From the cell containing the given text, extract its center point as (X, Y) coordinate. 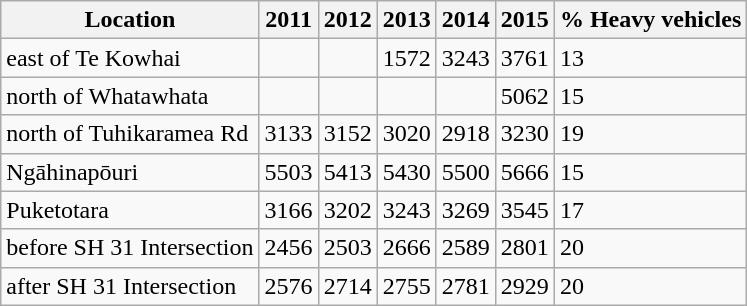
before SH 31 Intersection (130, 248)
3133 (288, 134)
2589 (466, 248)
3152 (348, 134)
2801 (524, 248)
5062 (524, 96)
2011 (288, 20)
north of Whatawhata (130, 96)
Location (130, 20)
2503 (348, 248)
2012 (348, 20)
Ngāhinapōuri (130, 172)
2015 (524, 20)
5413 (348, 172)
5430 (406, 172)
Puketotara (130, 210)
2918 (466, 134)
19 (650, 134)
5666 (524, 172)
5500 (466, 172)
3269 (466, 210)
east of Te Kowhai (130, 58)
3202 (348, 210)
2666 (406, 248)
2456 (288, 248)
2781 (466, 286)
2929 (524, 286)
3020 (406, 134)
13 (650, 58)
1572 (406, 58)
5503 (288, 172)
3230 (524, 134)
3166 (288, 210)
2576 (288, 286)
17 (650, 210)
3545 (524, 210)
2714 (348, 286)
2014 (466, 20)
2013 (406, 20)
3761 (524, 58)
% Heavy vehicles (650, 20)
2755 (406, 286)
north of Tuhikaramea Rd (130, 134)
after SH 31 Intersection (130, 286)
